Detect which cell encompasses the target text, then output its (X, Y) center coordinate. 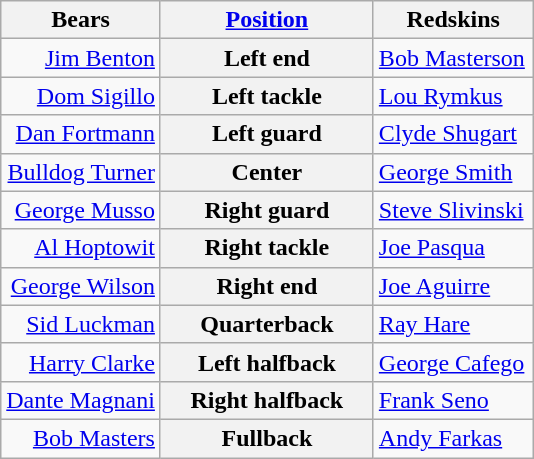
Dante Magnani (81, 400)
Bob Masters (81, 438)
Ray Hare (453, 324)
George Cafego (453, 362)
George Wilson (81, 286)
Joe Aguirre (453, 286)
George Musso (81, 210)
Left guard (266, 134)
Fullback (266, 438)
Right end (266, 286)
Harry Clarke (81, 362)
Frank Seno (453, 400)
Andy Farkas (453, 438)
Jim Benton (81, 58)
Left tackle (266, 96)
Left halfback (266, 362)
Clyde Shugart (453, 134)
Right halfback (266, 400)
Redskins (453, 20)
Sid Luckman (81, 324)
Bears (81, 20)
Steve Slivinski (453, 210)
Bob Masterson (453, 58)
Al Hoptowit (81, 248)
Lou Rymkus (453, 96)
Dan Fortmann (81, 134)
Joe Pasqua (453, 248)
Left end (266, 58)
Bulldog Turner (81, 172)
Right tackle (266, 248)
Center (266, 172)
Right guard (266, 210)
Position (266, 20)
Dom Sigillo (81, 96)
Quarterback (266, 324)
George Smith (453, 172)
